For the text-containing cell, return its midpoint in [X, Y] coordinate format. 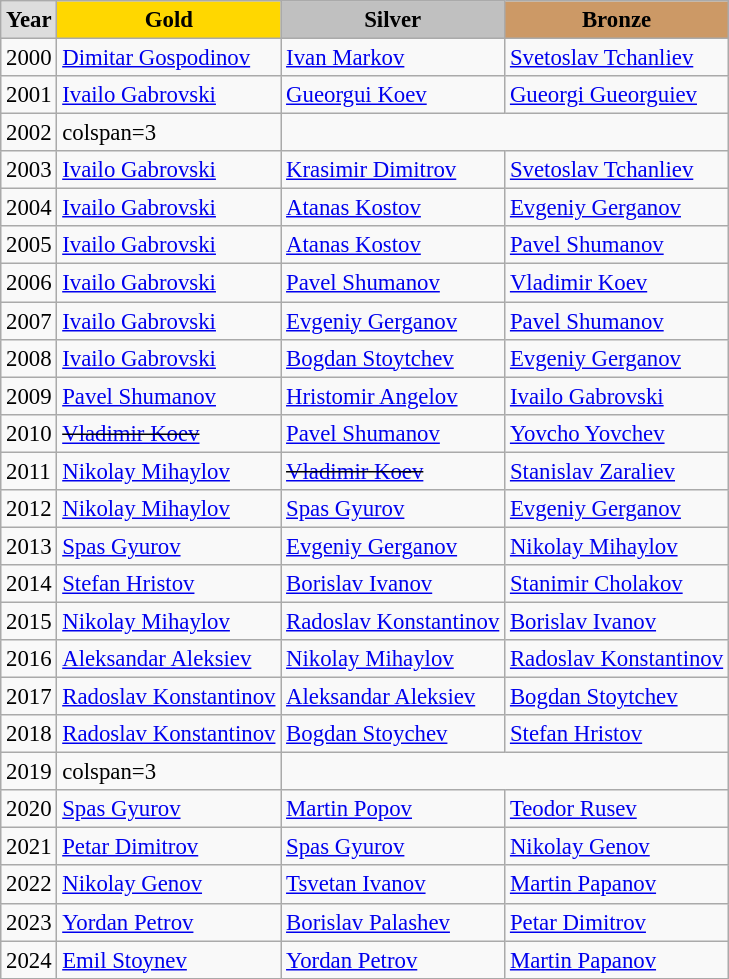
2017 [29, 697]
Gueorgui Koev [393, 95]
2005 [29, 245]
2023 [29, 922]
2010 [29, 433]
Bogdan Stoychev [393, 734]
2011 [29, 471]
Martin Popov [393, 809]
Gold [169, 20]
2013 [29, 546]
Dimitar Gospodinov [169, 58]
Ivan Markov [393, 58]
2018 [29, 734]
Gueorgi Gueorguiev [617, 95]
2012 [29, 509]
2006 [29, 283]
2000 [29, 58]
2021 [29, 847]
2002 [29, 133]
2008 [29, 358]
Yovcho Yovchev [617, 433]
2024 [29, 960]
2016 [29, 659]
Bronze [617, 20]
Borislav Palashev [393, 922]
Hristomir Angelov [393, 396]
2007 [29, 321]
Teodor Rusev [617, 809]
Silver [393, 20]
Year [29, 20]
Stanislav Zaraliev [617, 471]
2009 [29, 396]
2014 [29, 584]
2022 [29, 885]
Krasimir Dimitrov [393, 170]
2001 [29, 95]
Stanimir Cholakov [617, 584]
2015 [29, 621]
Emil Stoynev [169, 960]
Tsvetan Ivanov [393, 885]
2019 [29, 772]
2003 [29, 170]
2004 [29, 208]
2020 [29, 809]
